Detect which cell encompasses the target text, then output its (X, Y) center coordinate. 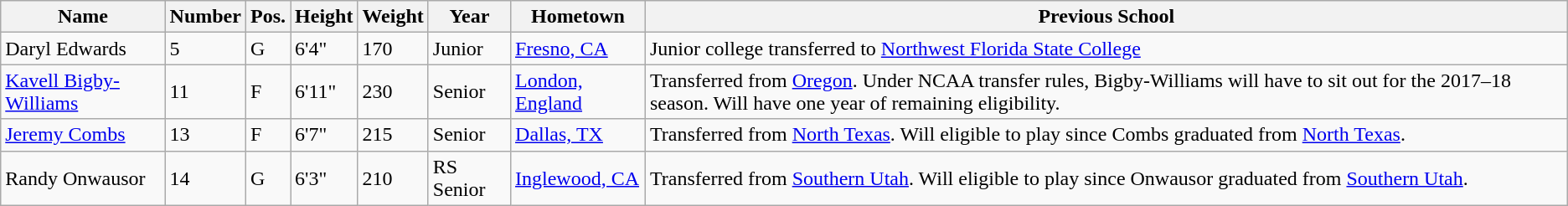
Inglewood, CA (578, 178)
Randy Onwausor (83, 178)
210 (393, 178)
Hometown (578, 17)
Previous School (1106, 17)
170 (393, 49)
Height (324, 17)
Junior (469, 49)
13 (205, 135)
Weight (393, 17)
11 (205, 92)
6'3" (324, 178)
Dallas, TX (578, 135)
Transferred from North Texas. Will eligible to play since Combs graduated from North Texas. (1106, 135)
Number (205, 17)
6'7" (324, 135)
Junior college transferred to Northwest Florida State College (1106, 49)
5 (205, 49)
London, England (578, 92)
215 (393, 135)
Name (83, 17)
14 (205, 178)
Kavell Bigby-Williams (83, 92)
6'4" (324, 49)
Year (469, 17)
Jeremy Combs (83, 135)
Daryl Edwards (83, 49)
230 (393, 92)
Fresno, CA (578, 49)
RS Senior (469, 178)
Pos. (268, 17)
Transferred from Southern Utah. Will eligible to play since Onwausor graduated from Southern Utah. (1106, 178)
6'11" (324, 92)
